Extract the [x, y] coordinate from the center of the cell holding the provided text.  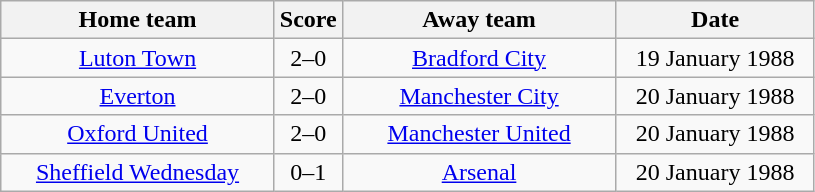
Sheffield Wednesday [138, 172]
Score [308, 20]
Manchester United [479, 134]
Oxford United [138, 134]
Date [716, 20]
Arsenal [479, 172]
Manchester City [479, 96]
Everton [138, 96]
Away team [479, 20]
Home team [138, 20]
Luton Town [138, 58]
19 January 1988 [716, 58]
Bradford City [479, 58]
0–1 [308, 172]
